Find where the given text appears and provide that cell's center as [X, Y] coordinate. 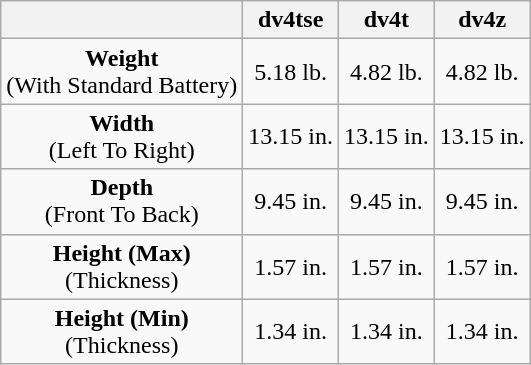
Height (Max)(Thickness) [122, 266]
dv4t [387, 20]
Depth(Front To Back) [122, 202]
Width(Left To Right) [122, 136]
dv4tse [291, 20]
dv4z [482, 20]
Height (Min)(Thickness) [122, 332]
5.18 lb. [291, 72]
Weight(With Standard Battery) [122, 72]
